Output the [X, Y] coordinate of the center of the cell containing the given text.  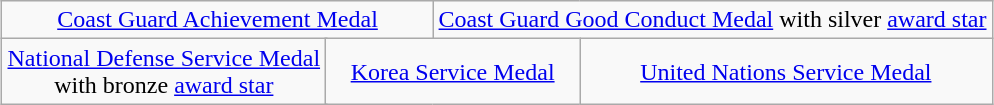
United Nations Service Medal [786, 72]
Korea Service Medal [453, 72]
National Defense Service Medalwith bronze award star [164, 72]
Coast Guard Good Conduct Medal with silver award star [712, 20]
Coast Guard Achievement Medal [218, 20]
